Find where the given text appears and provide that cell's center as (x, y) coordinate. 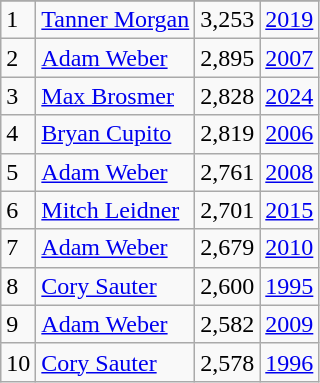
2,578 (228, 362)
2008 (290, 172)
2007 (290, 58)
Mitch Leidner (116, 210)
2015 (290, 210)
2,679 (228, 248)
2,819 (228, 134)
1 (18, 20)
2,761 (228, 172)
5 (18, 172)
Max Brosmer (116, 96)
8 (18, 286)
3 (18, 96)
7 (18, 248)
Bryan Cupito (116, 134)
2009 (290, 324)
2019 (290, 20)
2,828 (228, 96)
9 (18, 324)
2,600 (228, 286)
4 (18, 134)
2 (18, 58)
6 (18, 210)
Tanner Morgan (116, 20)
2,582 (228, 324)
2,701 (228, 210)
1996 (290, 362)
2010 (290, 248)
3,253 (228, 20)
1995 (290, 286)
2006 (290, 134)
2,895 (228, 58)
10 (18, 362)
2024 (290, 96)
